Determine the (X, Y) coordinate at the center of the cell enclosing the given text.  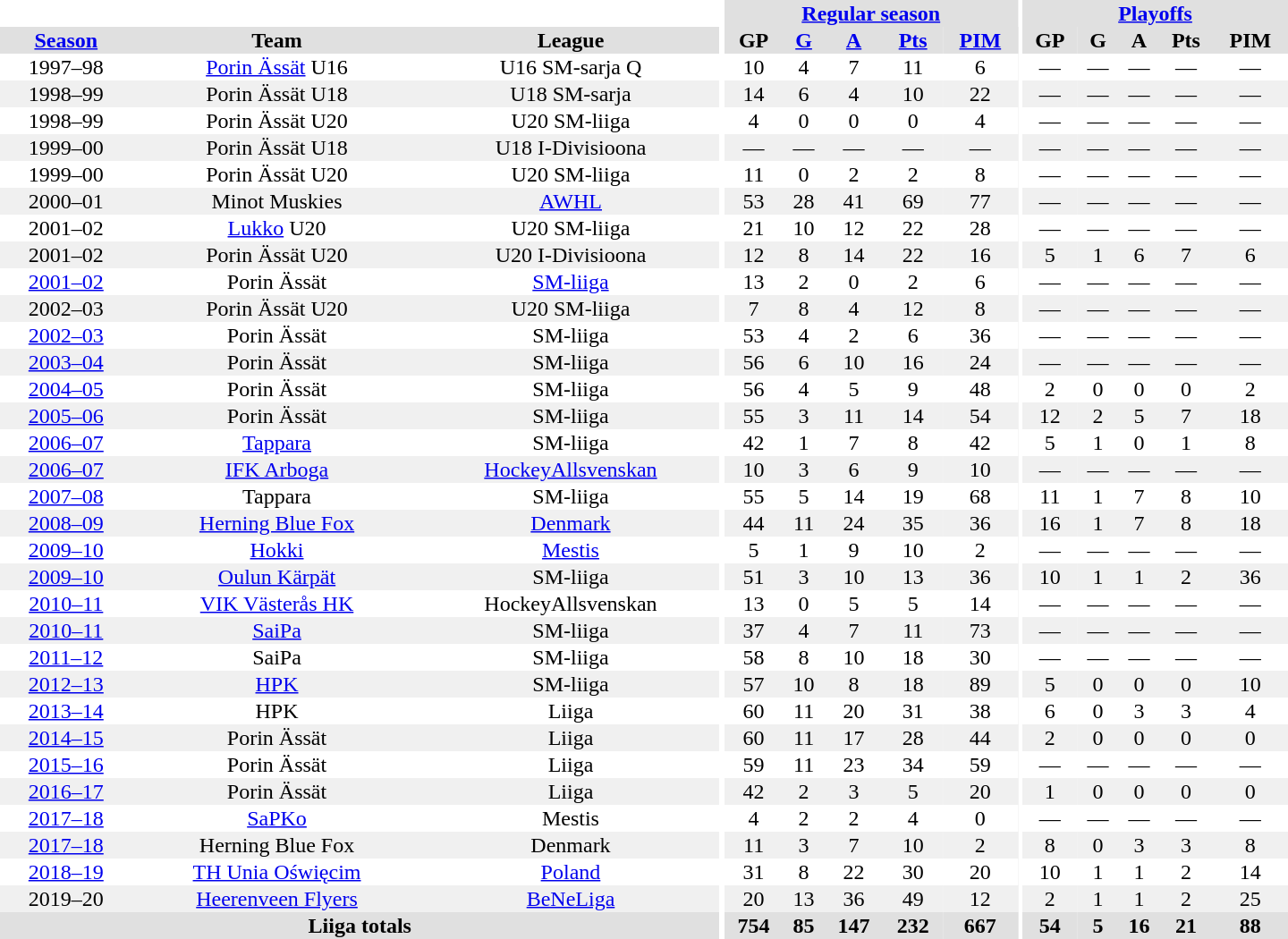
73 (980, 630)
232 (913, 926)
25 (1250, 899)
17 (853, 738)
1997–98 (66, 67)
VIK Västerås HK (277, 604)
Porin Ässät U16 (277, 67)
68 (980, 496)
Playoffs (1156, 13)
AWHL (571, 201)
2018–19 (66, 872)
35 (913, 523)
85 (804, 926)
2011–12 (66, 657)
2019–20 (66, 899)
U18 SM-sarja (571, 94)
2008–09 (66, 523)
Regular season (871, 13)
Season (66, 40)
48 (980, 389)
BeNeLiga (571, 899)
Poland (571, 872)
69 (913, 201)
147 (853, 926)
38 (980, 711)
89 (980, 684)
2007–08 (66, 496)
Heerenveen Flyers (277, 899)
49 (913, 899)
Lukko U20 (277, 228)
34 (913, 765)
TH Unia Oświęcim (277, 872)
51 (754, 577)
IFK Arboga (277, 469)
754 (754, 926)
Team (277, 40)
57 (754, 684)
2003–04 (66, 362)
Hokki (277, 550)
2013–14 (66, 711)
Minot Muskies (277, 201)
Liiga totals (360, 926)
2000–01 (66, 201)
U18 I-Divisioona (571, 148)
2016–17 (66, 791)
19 (913, 496)
2005–06 (66, 416)
77 (980, 201)
League (571, 40)
37 (754, 630)
88 (1250, 926)
23 (853, 765)
41 (853, 201)
2012–13 (66, 684)
58 (754, 657)
Oulun Kärpät (277, 577)
2014–15 (66, 738)
667 (980, 926)
U16 SM-sarja Q (571, 67)
2015–16 (66, 765)
U20 I-Divisioona (571, 255)
2004–05 (66, 389)
SaPKo (277, 818)
